Scan for the cell matching the given text and deliver its (x, y) coordinate at center. 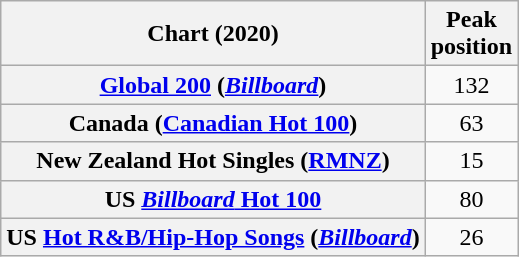
80 (471, 199)
Chart (2020) (213, 34)
26 (471, 237)
US Hot R&B/Hip-Hop Songs (Billboard) (213, 237)
New Zealand Hot Singles (RMNZ) (213, 161)
63 (471, 123)
132 (471, 85)
15 (471, 161)
Canada (Canadian Hot 100) (213, 123)
Global 200 (Billboard) (213, 85)
Peakposition (471, 34)
US Billboard Hot 100 (213, 199)
